Capture the cell that displays the provided text and extract its (x, y) central coordinate. 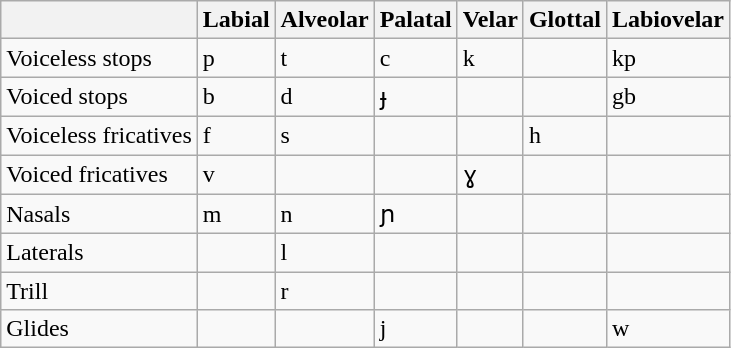
Labiovelar (668, 20)
p (236, 58)
b (236, 97)
Voiceless stops (100, 58)
l (324, 253)
Glides (100, 329)
gb (668, 97)
d (324, 97)
h (564, 135)
r (324, 291)
kp (668, 58)
Trill (100, 291)
Palatal (416, 20)
Glottal (564, 20)
ɣ (490, 174)
Alveolar (324, 20)
w (668, 329)
m (236, 214)
k (490, 58)
c (416, 58)
Voiceless fricatives (100, 135)
Voiced fricatives (100, 174)
ɟ (416, 97)
Laterals (100, 253)
Voiced stops (100, 97)
t (324, 58)
Velar (490, 20)
Labial (236, 20)
j (416, 329)
s (324, 135)
n (324, 214)
v (236, 174)
ɲ (416, 214)
f (236, 135)
Nasals (100, 214)
